Identify which cell holds the provided text, then report its [X, Y] central coordinate. 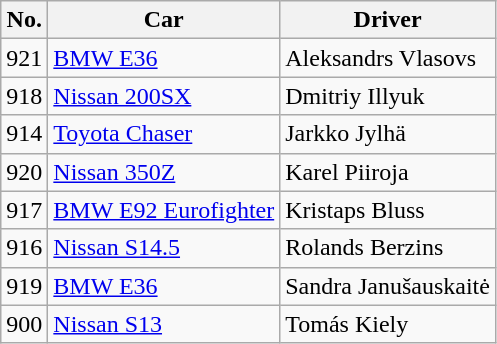
916 [24, 248]
Nissan S13 [164, 324]
Aleksandrs Vlasovs [388, 58]
Nissan 350Z [164, 172]
919 [24, 286]
Dmitriy Illyuk [388, 96]
920 [24, 172]
BMW E92 Eurofighter [164, 210]
Sandra Janušauskaitė [388, 286]
Driver [388, 20]
Jarkko Jylhä [388, 134]
Tomás Kiely [388, 324]
Nissan S14.5 [164, 248]
914 [24, 134]
Car [164, 20]
918 [24, 96]
Karel Piiroja [388, 172]
Kristaps Bluss [388, 210]
No. [24, 20]
Toyota Chaser [164, 134]
917 [24, 210]
900 [24, 324]
Nissan 200SX [164, 96]
921 [24, 58]
Rolands Berzins [388, 248]
